Locate the cell with the specified text and output its [X, Y] center coordinate. 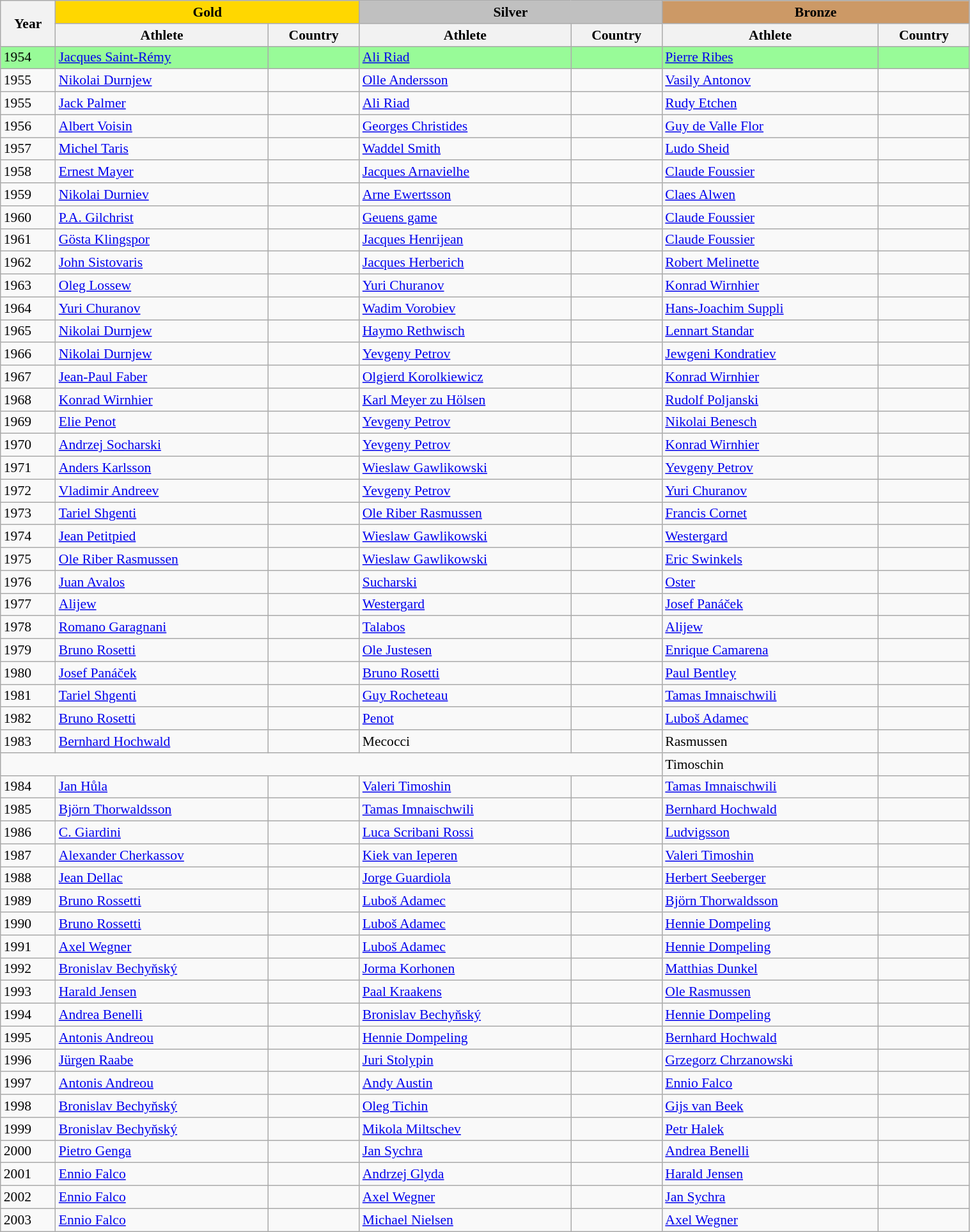
Olgierd Korolkiewicz [465, 377]
1982 [28, 719]
1987 [28, 855]
Pierre Ribes [770, 58]
Lennart Standar [770, 331]
Oleg Lossew [162, 286]
Gold [207, 12]
Rudy Etchen [770, 104]
Haymo Rethwisch [465, 331]
Jean Petitpied [162, 537]
1970 [28, 445]
1959 [28, 194]
Petr Halek [770, 1129]
Hans-Joachim Suppli [770, 308]
1968 [28, 400]
Grzegorz Chrzanowski [770, 1061]
1976 [28, 582]
Juan Avalos [162, 582]
Bronze [816, 12]
Herbert Seeberger [770, 878]
Romano Garagnani [162, 628]
Michael Nielsen [465, 1220]
Eric Swinkels [770, 559]
Robert Melinette [770, 263]
Georges Christides [465, 126]
Nikolai Durniev [162, 194]
Luca Scribani Rossi [465, 833]
1980 [28, 673]
2003 [28, 1220]
1954 [28, 58]
1974 [28, 537]
1998 [28, 1106]
Waddel Smith [465, 149]
Jean-Paul Faber [162, 377]
1969 [28, 422]
Francis Cornet [770, 514]
1971 [28, 468]
1994 [28, 1015]
Jacques Henrijean [465, 240]
P.A. Gilchrist [162, 217]
1992 [28, 969]
Jean Dellac [162, 878]
1957 [28, 149]
1990 [28, 924]
Andrzej Glyda [465, 1174]
Michel Taris [162, 149]
1984 [28, 787]
1975 [28, 559]
Wadim Vorobiev [465, 308]
Claes Alwen [770, 194]
Juri Stolypin [465, 1061]
Alexander Cherkassov [162, 855]
1964 [28, 308]
1963 [28, 286]
Andy Austin [465, 1084]
Oleg Tichin [465, 1106]
Gijs van Beek [770, 1106]
Kiek van Ieperen [465, 855]
Paul Bentley [770, 673]
Pietro Genga [162, 1151]
Oster [770, 582]
Ernest Mayer [162, 172]
1977 [28, 604]
Jorma Korhonen [465, 969]
Jürgen Raabe [162, 1061]
1960 [28, 217]
Albert Voisin [162, 126]
Talabos [465, 628]
C. Giardini [162, 833]
Karl Meyer zu Hölsen [465, 400]
Rudolf Poljanski [770, 400]
1993 [28, 992]
Jewgeni Kondratiev [770, 354]
Ludvigsson [770, 833]
1965 [28, 331]
1996 [28, 1061]
Olle Andersson [465, 81]
Vladimir Andreev [162, 491]
Mecocci [465, 741]
Jacques Arnavielhe [465, 172]
John Sistovaris [162, 263]
1989 [28, 901]
1973 [28, 514]
1988 [28, 878]
Arne Ewertsson [465, 194]
1962 [28, 263]
Ole Justesen [465, 651]
Geuens game [465, 217]
Guy de Valle Flor [770, 126]
Jacques Saint-Rémy [162, 58]
Rasmussen [770, 741]
2001 [28, 1174]
Sucharski [465, 582]
Gösta Klingspor [162, 240]
Jacques Herberich [465, 263]
2000 [28, 1151]
Ole Rasmussen [770, 992]
Jorge Guardiola [465, 878]
Jack Palmer [162, 104]
1986 [28, 833]
Vasily Antonov [770, 81]
1983 [28, 741]
1991 [28, 947]
Anders Karlsson [162, 468]
Nikolai Benesch [770, 422]
1981 [28, 696]
Year [28, 23]
Andrzej Socharski [162, 445]
1956 [28, 126]
1967 [28, 377]
1966 [28, 354]
Timoschin [770, 764]
1999 [28, 1129]
1978 [28, 628]
2002 [28, 1197]
1979 [28, 651]
Jan Hůla [162, 787]
Paal Kraakens [465, 992]
1997 [28, 1084]
Penot [465, 719]
1985 [28, 810]
Elie Penot [162, 422]
1961 [28, 240]
1972 [28, 491]
Silver [511, 12]
1958 [28, 172]
Matthias Dunkel [770, 969]
Ludo Sheid [770, 149]
1995 [28, 1038]
Guy Rocheteau [465, 696]
Enrique Camarena [770, 651]
Mikola Miltschev [465, 1129]
